Determine the [X, Y] coordinate at the center of the cell enclosing the given text.  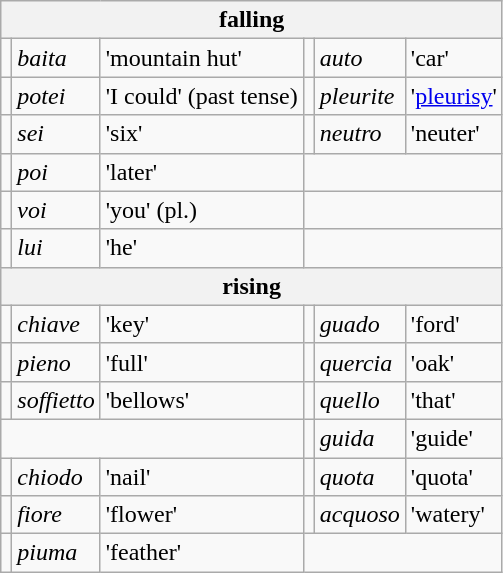
soffietto [56, 400]
'quota' [454, 477]
'guide' [454, 438]
'that' [454, 400]
piuma [56, 553]
voi [56, 210]
lui [56, 248]
acquoso [360, 515]
falling [252, 20]
'watery' [454, 515]
'neuter' [454, 134]
fiore [56, 515]
'you' (pl.) [202, 210]
'bellows' [202, 400]
sei [56, 134]
poi [56, 172]
'car' [454, 58]
'six' [202, 134]
'later' [202, 172]
rising [252, 286]
chiave [56, 324]
'pleurisy' [454, 96]
auto [360, 58]
'flower' [202, 515]
'full' [202, 362]
'mountain hut' [202, 58]
guado [360, 324]
'I could' (past tense) [202, 96]
'ford' [454, 324]
quercia [360, 362]
quota [360, 477]
'he' [202, 248]
'feather' [202, 553]
quello [360, 400]
'nail' [202, 477]
pieno [56, 362]
'key' [202, 324]
chiodo [56, 477]
potei [56, 96]
guida [360, 438]
neutro [360, 134]
baita [56, 58]
pleurite [360, 96]
'oak' [454, 362]
